Detect which cell encompasses the target text, then output its (x, y) center coordinate. 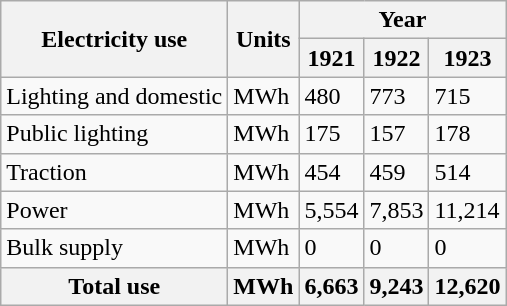
Bulk supply (114, 248)
6,663 (332, 286)
12,620 (468, 286)
454 (332, 172)
Lighting and domestic (114, 96)
1921 (332, 58)
1922 (396, 58)
5,554 (332, 210)
Traction (114, 172)
Public lighting (114, 134)
459 (396, 172)
157 (396, 134)
Total use (114, 286)
Power (114, 210)
7,853 (396, 210)
11,214 (468, 210)
178 (468, 134)
1923 (468, 58)
9,243 (396, 286)
175 (332, 134)
480 (332, 96)
773 (396, 96)
Electricity use (114, 39)
Units (264, 39)
514 (468, 172)
715 (468, 96)
Year (402, 20)
